Return the [x, y] coordinate for the center point of the cell that contains the specified text.  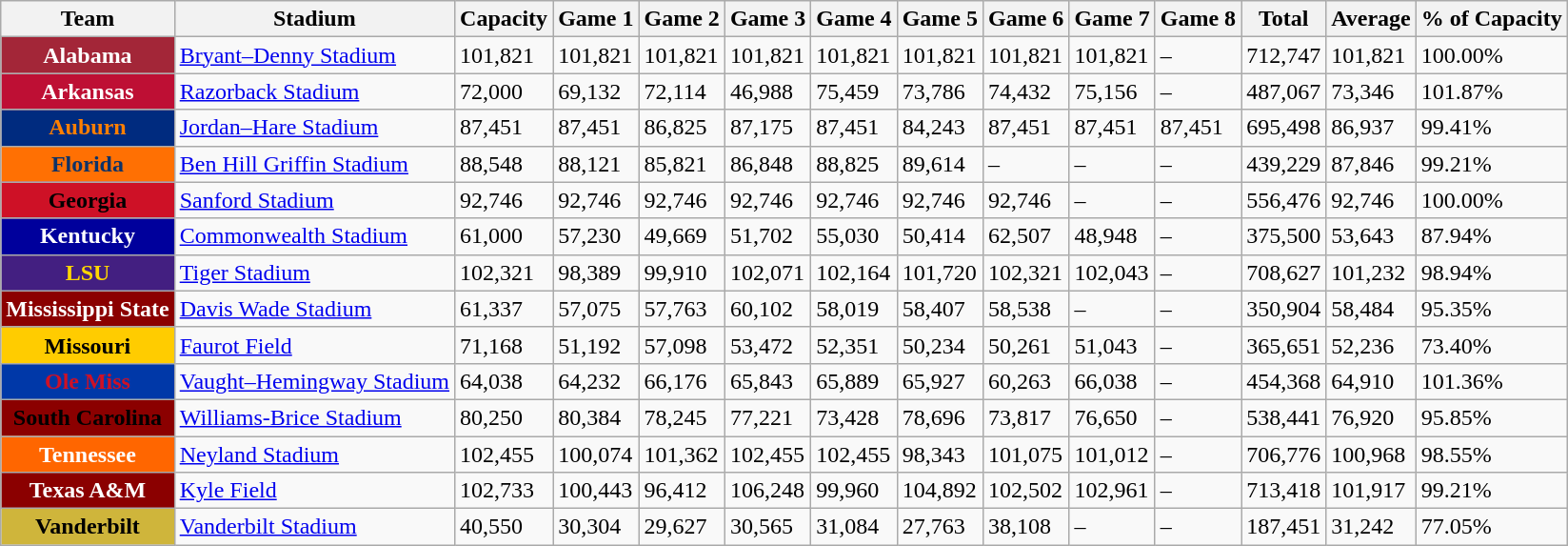
350,904 [1283, 309]
538,441 [1283, 417]
101,075 [1025, 455]
78,696 [940, 417]
100,074 [596, 455]
77,221 [767, 417]
95.85% [1491, 417]
Tennessee [88, 455]
64,232 [596, 381]
57,230 [596, 236]
60,263 [1025, 381]
Vaught–Hemingway Stadium [314, 381]
31,242 [1371, 527]
87.94% [1491, 236]
487,067 [1283, 91]
40,550 [505, 527]
50,234 [940, 345]
50,414 [940, 236]
86,937 [1371, 128]
102,502 [1025, 491]
85,821 [682, 164]
66,038 [1112, 381]
Texas A&M [88, 491]
Game 8 [1198, 19]
73,817 [1025, 417]
Davis Wade Stadium [314, 309]
76,650 [1112, 417]
Arkansas [88, 91]
Kyle Field [314, 491]
Vanderbilt [88, 527]
101,232 [1371, 273]
Missouri [88, 345]
101,917 [1371, 491]
101.87% [1491, 91]
87,846 [1371, 164]
439,229 [1283, 164]
102,961 [1112, 491]
76,920 [1371, 417]
706,776 [1283, 455]
51,043 [1112, 345]
Kentucky [88, 236]
104,892 [940, 491]
58,484 [1371, 309]
66,176 [682, 381]
102,043 [1112, 273]
38,108 [1025, 527]
102,164 [854, 273]
Game 6 [1025, 19]
100,968 [1371, 455]
84,243 [940, 128]
102,071 [767, 273]
Commonwealth Stadium [314, 236]
48,948 [1112, 236]
73,786 [940, 91]
Sanford Stadium [314, 200]
Ben Hill Griffin Stadium [314, 164]
Game 2 [682, 19]
65,927 [940, 381]
74,432 [1025, 91]
96,412 [682, 491]
57,763 [682, 309]
98.55% [1491, 455]
99.41% [1491, 128]
Vanderbilt Stadium [314, 527]
86,848 [767, 164]
27,763 [940, 527]
51,702 [767, 236]
454,368 [1283, 381]
99,910 [682, 273]
% of Capacity [1491, 19]
Jordan–Hare Stadium [314, 128]
61,337 [505, 309]
31,084 [854, 527]
LSU [88, 273]
Mississippi State [88, 309]
64,038 [505, 381]
Game 5 [940, 19]
65,889 [854, 381]
75,459 [854, 91]
65,843 [767, 381]
Williams-Brice Stadium [314, 417]
49,669 [682, 236]
78,245 [682, 417]
Tiger Stadium [314, 273]
30,304 [596, 527]
60,102 [767, 309]
Neyland Stadium [314, 455]
52,351 [854, 345]
98,389 [596, 273]
Bryant–Denny Stadium [314, 55]
88,121 [596, 164]
Alabama [88, 55]
101,720 [940, 273]
58,407 [940, 309]
365,651 [1283, 345]
99,960 [854, 491]
Razorback Stadium [314, 91]
556,476 [1283, 200]
73,428 [854, 417]
Capacity [505, 19]
375,500 [1283, 236]
50,261 [1025, 345]
30,565 [767, 527]
95.35% [1491, 309]
Georgia [88, 200]
51,192 [596, 345]
88,825 [854, 164]
61,000 [505, 236]
South Carolina [88, 417]
75,156 [1112, 91]
53,643 [1371, 236]
58,538 [1025, 309]
87,175 [767, 128]
Stadium [314, 19]
102,733 [505, 491]
Ole Miss [88, 381]
72,000 [505, 91]
69,132 [596, 91]
Auburn [88, 128]
106,248 [767, 491]
101,362 [682, 455]
57,075 [596, 309]
73.40% [1491, 345]
Game 3 [767, 19]
80,384 [596, 417]
712,747 [1283, 55]
55,030 [854, 236]
64,910 [1371, 381]
77.05% [1491, 527]
Game 1 [596, 19]
73,346 [1371, 91]
89,614 [940, 164]
46,988 [767, 91]
Florida [88, 164]
98,343 [940, 455]
708,627 [1283, 273]
58,019 [854, 309]
Average [1371, 19]
187,451 [1283, 527]
29,627 [682, 527]
100,443 [596, 491]
713,418 [1283, 491]
Faurot Field [314, 345]
80,250 [505, 417]
88,548 [505, 164]
57,098 [682, 345]
101,012 [1112, 455]
53,472 [767, 345]
Total [1283, 19]
695,498 [1283, 128]
72,114 [682, 91]
98.94% [1491, 273]
Game 7 [1112, 19]
101.36% [1491, 381]
Game 4 [854, 19]
86,825 [682, 128]
71,168 [505, 345]
Team [88, 19]
52,236 [1371, 345]
62,507 [1025, 236]
